Provide the [X, Y] coordinate of the cell's center where the given text is located.  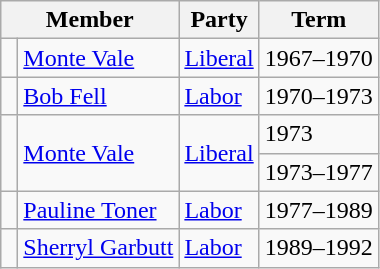
Member [90, 20]
1973 [318, 134]
1977–1989 [318, 210]
Term [318, 20]
1967–1970 [318, 58]
Party [219, 20]
Sherryl Garbutt [98, 248]
1973–1977 [318, 172]
1989–1992 [318, 248]
Bob Fell [98, 96]
1970–1973 [318, 96]
Pauline Toner [98, 210]
